Extract the [x, y] coordinate from the center of the cell holding the provided text.  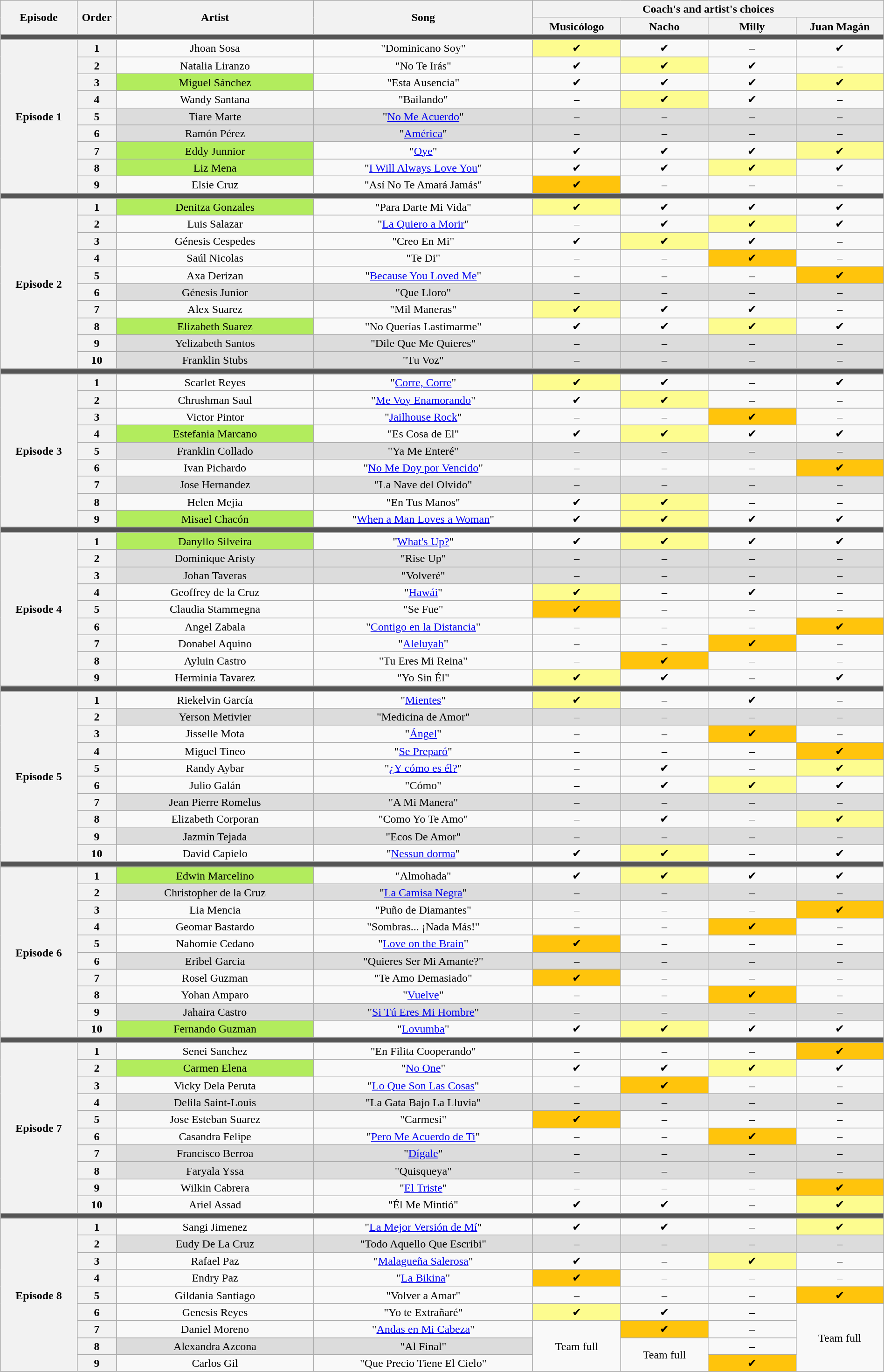
"América" [423, 133]
Episode 1 [39, 117]
Franklin Stubs [214, 360]
"En Tus Manos" [423, 502]
"Because You Loved Me" [423, 275]
"Dominicano Soy" [423, 49]
"Te Di" [423, 258]
Episode 6 [39, 952]
"Esta Ausencia" [423, 82]
"Se Fue" [423, 609]
"Oye" [423, 150]
"No One" [423, 1068]
Scarlet Reyes [214, 382]
"La Gata Bajo La Lluvia" [423, 1102]
Helen Mejia [214, 502]
Milly [752, 26]
Franklin Collado [214, 450]
Coach's and artist's choices [708, 9]
Natalia Liranzo [214, 65]
"Puño de Diamantes" [423, 909]
Denitza Gonzales [214, 207]
"La Mejor Versión de Mí" [423, 1226]
Fernando Guzman [214, 1029]
Yerson Metivier [214, 717]
Misael Chacón [214, 519]
Christopher de la Cruz [214, 893]
"Tu Voz" [423, 360]
"Carmesi" [423, 1119]
Jean Pierre Romelus [214, 802]
"El Triste" [423, 1187]
"Yo te Extrañaré" [423, 1312]
Jose Hernandez [214, 485]
Claudia Stammegna [214, 609]
Juan Magán [840, 26]
Jisselle Mota [214, 734]
Tiare Marte [214, 117]
"Me Voy Enamorando" [423, 399]
"¿Y cómo es él?" [423, 768]
Casandra Felipe [214, 1136]
Danyllo Silveira [214, 541]
"Es Cosa de El" [423, 434]
"Así No Te Amará Jamás" [423, 185]
Wandy Santana [214, 100]
Episode 3 [39, 450]
Riekelvin García [214, 700]
Yohan Amparo [214, 995]
Musicólogo [577, 26]
"No Me Acuerdo" [423, 117]
"When a Man Loves a Woman" [423, 519]
Delila Saint-Louis [214, 1102]
Eudy De La Cruz [214, 1244]
Francisco Berroa [214, 1154]
Carmen Elena [214, 1068]
Miguel Tineo [214, 751]
"Te Amo Demasiado" [423, 977]
Randy Aybar [214, 768]
Episode 2 [39, 284]
"Vuelve" [423, 995]
"Hawái" [423, 592]
Order [97, 18]
"Se Preparó" [423, 751]
Daniel Moreno [214, 1329]
Donabel Aquino [214, 644]
Eribel Garcia [214, 961]
Geomar Bastardo [214, 926]
"La Quiero a Morir" [423, 224]
"Rise Up" [423, 558]
"Medicina de Amor" [423, 717]
Miguel Sánchez [214, 82]
Saúl Nicolas [214, 258]
"Que Precio Tiene El Cielo" [423, 1364]
"En Filita Cooperando" [423, 1051]
Alexandra Azcona [214, 1346]
"Aleluyah" [423, 644]
"No Querías Lastimarme" [423, 326]
"Ecos De Amor" [423, 836]
"La Bikina" [423, 1278]
Genesis Reyes [214, 1312]
"Ya Me Enteré" [423, 450]
Génesis Junior [214, 292]
Elizabeth Corporan [214, 819]
"Como Yo Te Amo" [423, 819]
"What's Up?" [423, 541]
Jahaira Castro [214, 1012]
"Quisqueya" [423, 1171]
Rafael Paz [214, 1261]
Jose Esteban Suarez [214, 1119]
Dominique Aristy [214, 558]
"No Me Doy por Vencido" [423, 468]
Ariel Assad [214, 1204]
"Volveré" [423, 575]
Chrushman Saul [214, 399]
"A Mi Manera" [423, 802]
"Lovumba" [423, 1029]
Jazmín Tejada [214, 836]
Vicky Dela Peruta [214, 1085]
Senei Sanchez [214, 1051]
"Ángel" [423, 734]
Nahomie Cedano [214, 944]
"Quieres Ser Mi Amante?" [423, 961]
"Sombras... ¡Nada Más!" [423, 926]
Johan Taveras [214, 575]
"Dile Que Me Quieres" [423, 343]
"No Te Irás" [423, 65]
Carlos Gil [214, 1364]
"Al Final" [423, 1346]
Ivan Pichardo [214, 468]
"Cómo" [423, 785]
Eddy Junnior [214, 150]
Victor Pintor [214, 417]
Jhoan Sosa [214, 49]
Génesis Cespedes [214, 241]
"Mientes" [423, 700]
"Todo Aquello Que Escribi" [423, 1244]
Estefania Marcano [214, 434]
Endry Paz [214, 1278]
Julio Galán [214, 785]
"Dígale" [423, 1154]
Ramón Pérez [214, 133]
Faryala Yssa [214, 1171]
Gildania Santiago [214, 1295]
"Contigo en la Distancia" [423, 627]
"Andas en Mi Cabeza" [423, 1329]
"Bailando" [423, 100]
Episode 8 [39, 1295]
Elsie Cruz [214, 185]
"Creo En Mi" [423, 241]
Episode 4 [39, 609]
"Love on the Brain" [423, 944]
"La Nave del Olvido" [423, 485]
Alex Suarez [214, 309]
"Pero Me Acuerdo de Ti" [423, 1136]
Angel Zabala [214, 627]
Geoffrey de la Cruz [214, 592]
"Lo Que Son Las Cosas" [423, 1085]
Episode [39, 18]
"Tu Eres Mi Reina" [423, 660]
"Yo Sin Él" [423, 677]
"Si Tú Eres Mi Hombre" [423, 1012]
Yelizabeth Santos [214, 343]
David Capielo [214, 853]
"Jailhouse Rock" [423, 417]
"Nessun dorma" [423, 853]
"Que Lloro" [423, 292]
Rosel Guzman [214, 977]
Herminia Tavarez [214, 677]
"Corre, Corre" [423, 382]
"Para Darte Mi Vida" [423, 207]
"Almohada" [423, 876]
Luis Salazar [214, 224]
Elizabeth Suarez [214, 326]
Wilkin Cabrera [214, 1187]
Edwin Marcelino [214, 876]
Sangi Jimenez [214, 1226]
Ayluin Castro [214, 660]
"Mil Maneras" [423, 309]
Axa Derizan [214, 275]
"I Will Always Love You" [423, 168]
"Él Me Mintió" [423, 1204]
Liz Mena [214, 168]
Episode 5 [39, 776]
"Volver a Amar" [423, 1295]
"La Camisa Negra" [423, 893]
"Malagueña Salerosa" [423, 1261]
Lia Mencia [214, 909]
Artist [214, 18]
Nacho [664, 26]
Episode 7 [39, 1128]
Song [423, 18]
